For the text-containing cell, return its midpoint in [x, y] coordinate format. 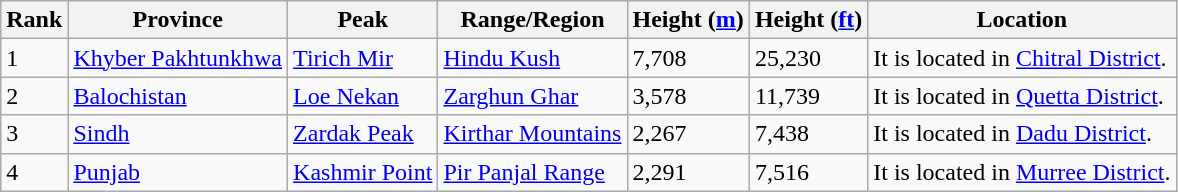
2 [34, 96]
Location [1022, 20]
Loe Nekan [363, 96]
Height (m) [688, 20]
Height (ft) [808, 20]
Kirthar Mountains [532, 134]
It is located in Dadu District. [1022, 134]
2,267 [688, 134]
4 [34, 172]
Zardak Peak [363, 134]
Range/Region [532, 20]
Zarghun Ghar [532, 96]
7,516 [808, 172]
Punjab [178, 172]
2,291 [688, 172]
Tirich Mir [363, 58]
3,578 [688, 96]
Province [178, 20]
3 [34, 134]
Rank [34, 20]
It is located in Quetta District. [1022, 96]
Kashmir Point [363, 172]
It is located in Murree District. [1022, 172]
Hindu Kush [532, 58]
7,438 [808, 134]
11,739 [808, 96]
Sindh [178, 134]
7,708 [688, 58]
Peak [363, 20]
It is located in Chitral District. [1022, 58]
1 [34, 58]
Khyber Pakhtunkhwa [178, 58]
25,230 [808, 58]
Pir Panjal Range [532, 172]
Balochistan [178, 96]
